For the text-containing cell, return its midpoint in [x, y] coordinate format. 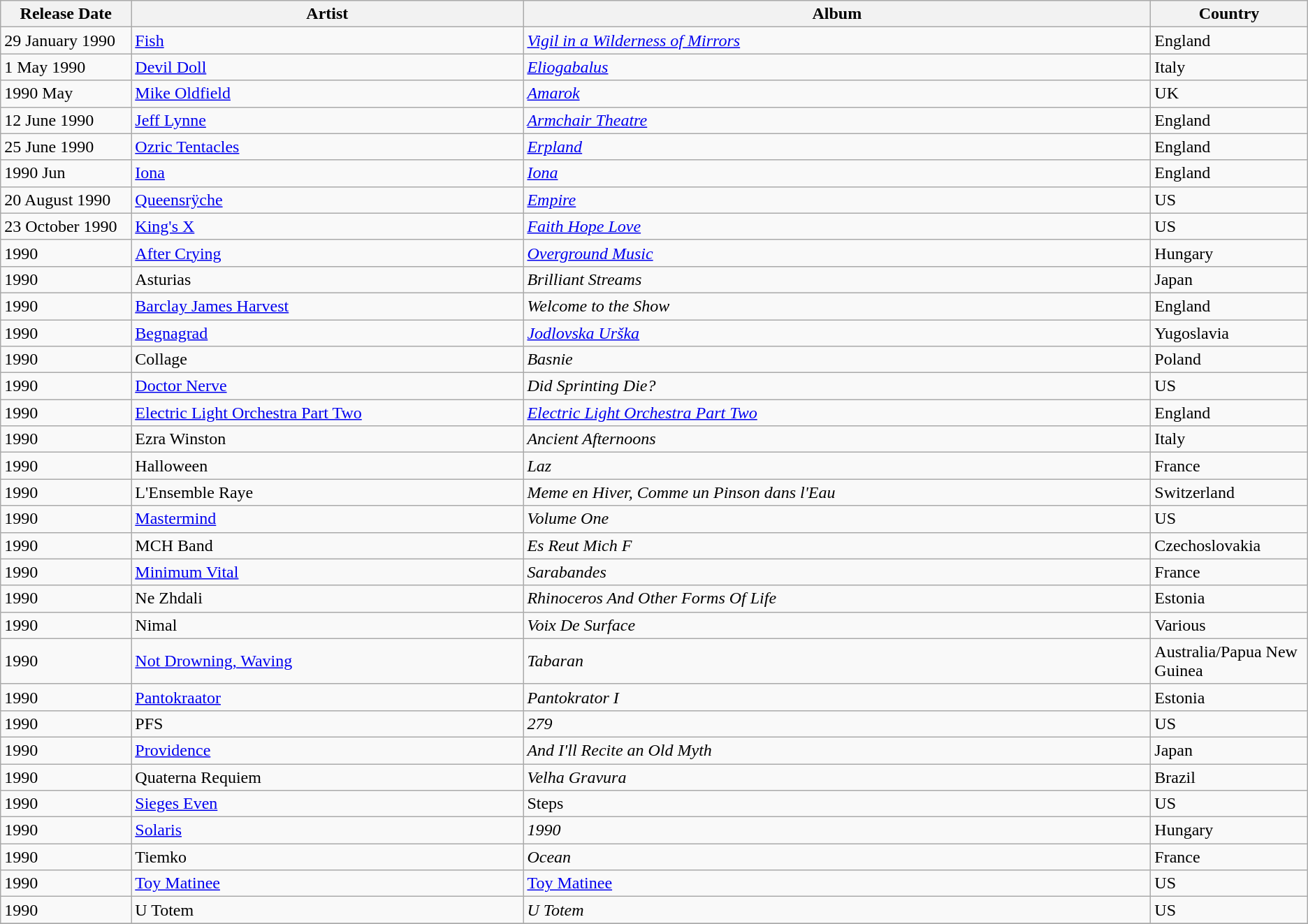
Basnie [837, 360]
Ne Zhdali [327, 599]
20 August 1990 [66, 200]
29 January 1990 [66, 41]
Sieges Even [327, 804]
Halloween [327, 466]
Collage [327, 360]
Australia/Papua New Guinea [1229, 661]
Album [837, 14]
PFS [327, 724]
After Crying [327, 253]
Nimal [327, 625]
Fish [327, 41]
Mike Oldfield [327, 94]
Jeff Lynne [327, 120]
Velha Gravura [837, 777]
Mastermind [327, 519]
Amarok [837, 94]
MCH Band [327, 545]
Solaris [327, 830]
Armchair Theatre [837, 120]
Vigil in a Wilderness of Mirrors [837, 41]
Asturias [327, 279]
Quaterna Requiem [327, 777]
Release Date [66, 14]
Begnagrad [327, 333]
Rhinoceros And Other Forms Of Life [837, 599]
1990 Jun [66, 173]
And I'll Recite an Old Myth [837, 750]
Voix De Surface [837, 625]
Did Sprinting Die? [837, 386]
Switzerland [1229, 492]
Not Drowning, Waving [327, 661]
Yugoslavia [1229, 333]
Poland [1229, 360]
Artist [327, 14]
Various [1229, 625]
Barclay James Harvest [327, 306]
Country [1229, 14]
Jodlovska Urška [837, 333]
Doctor Nerve [327, 386]
Ancient Afternoons [837, 439]
Steps [837, 804]
Eliogabalus [837, 67]
Czechoslovakia [1229, 545]
Minimum Vital [327, 572]
UK [1229, 94]
Devil Doll [327, 67]
Pantokraator [327, 697]
Ezra Winston [327, 439]
Providence [327, 750]
Overground Music [837, 253]
Queensrÿche [327, 200]
Tiemko [327, 857]
Meme en Hiver, Comme un Pinson dans l'Eau [837, 492]
Sarabandes [837, 572]
Pantokrator I [837, 697]
Faith Hope Love [837, 226]
Brilliant Streams [837, 279]
L'Ensemble Raye [327, 492]
King's X [327, 226]
1 May 1990 [66, 67]
Welcome to the Show [837, 306]
279 [837, 724]
Brazil [1229, 777]
Volume One [837, 519]
Es Reut Mich F [837, 545]
1990 May [66, 94]
Laz [837, 466]
23 October 1990 [66, 226]
25 June 1990 [66, 147]
Erpland [837, 147]
Ozric Tentacles [327, 147]
Ocean [837, 857]
Tabaran [837, 661]
Empire [837, 200]
12 June 1990 [66, 120]
